Locate the cell with the specified text and output its (x, y) center coordinate. 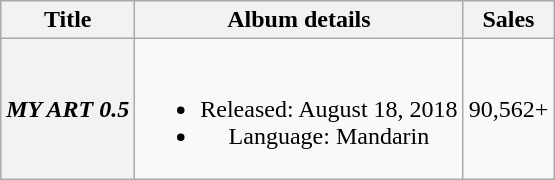
Sales (508, 20)
Title (68, 20)
Released: August 18, 2018Language: Mandarin (299, 109)
Album details (299, 20)
MY ART 0.5 (68, 109)
90,562+ (508, 109)
